Capture the cell that displays the provided text and extract its (X, Y) central coordinate. 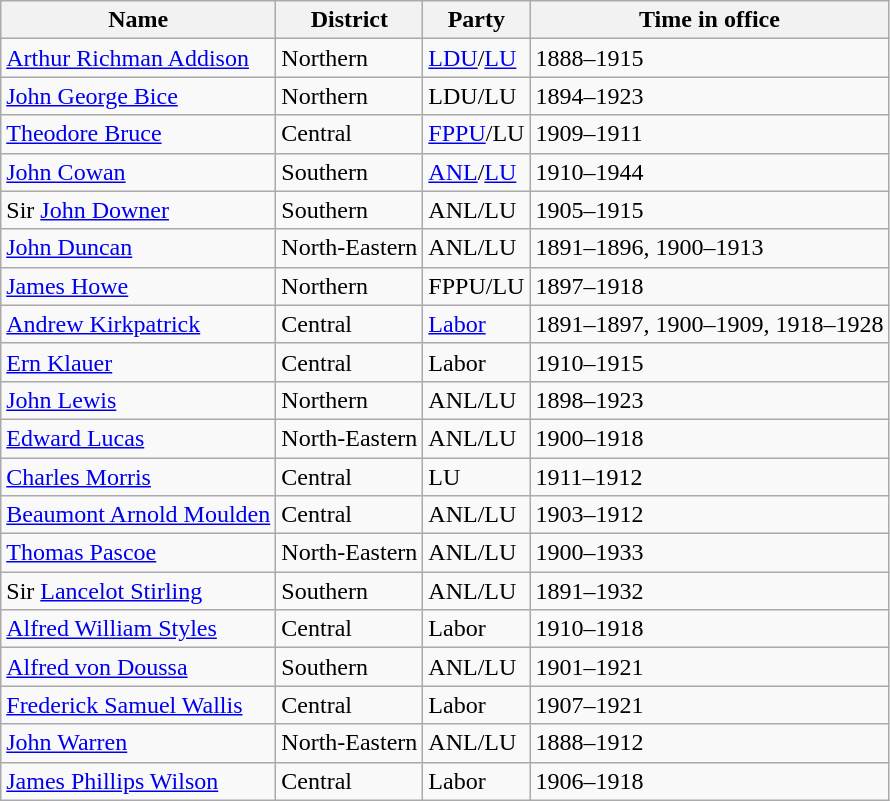
Thomas Pascoe (138, 553)
James Howe (138, 286)
1891–1897, 1900–1909, 1918–1928 (710, 324)
1901–1921 (710, 667)
1888–1912 (710, 743)
Alfred William Styles (138, 629)
1906–1918 (710, 781)
1891–1932 (710, 591)
Theodore Bruce (138, 134)
John Duncan (138, 248)
Sir Lancelot Stirling (138, 591)
1900–1933 (710, 553)
John Lewis (138, 400)
Edward Lucas (138, 438)
Beaumont Arnold Moulden (138, 515)
District (350, 20)
1911–1912 (710, 477)
Time in office (710, 20)
Andrew Kirkpatrick (138, 324)
Name (138, 20)
1900–1918 (710, 438)
1898–1923 (710, 400)
Ern Klauer (138, 362)
Alfred von Doussa (138, 667)
Sir John Downer (138, 210)
Arthur Richman Addison (138, 58)
1903–1912 (710, 515)
LU (476, 477)
John Cowan (138, 172)
John Warren (138, 743)
Party (476, 20)
John George Bice (138, 96)
1909–1911 (710, 134)
1910–1915 (710, 362)
1891–1896, 1900–1913 (710, 248)
1897–1918 (710, 286)
1910–1918 (710, 629)
1907–1921 (710, 705)
1888–1915 (710, 58)
1910–1944 (710, 172)
1894–1923 (710, 96)
James Phillips Wilson (138, 781)
Charles Morris (138, 477)
Frederick Samuel Wallis (138, 705)
1905–1915 (710, 210)
